Return the (x, y) coordinate for the center point of the cell that contains the specified text.  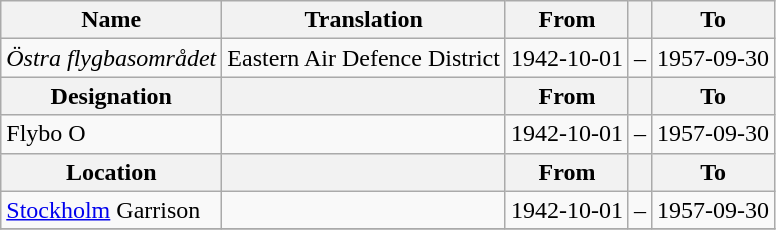
Flybo O (112, 134)
Stockholm Garrison (112, 210)
Designation (112, 96)
Östra flygbasområdet (112, 58)
Translation (364, 20)
Location (112, 172)
Eastern Air Defence District (364, 58)
Name (112, 20)
